Scan for the cell matching the given text and deliver its [x, y] coordinate at center. 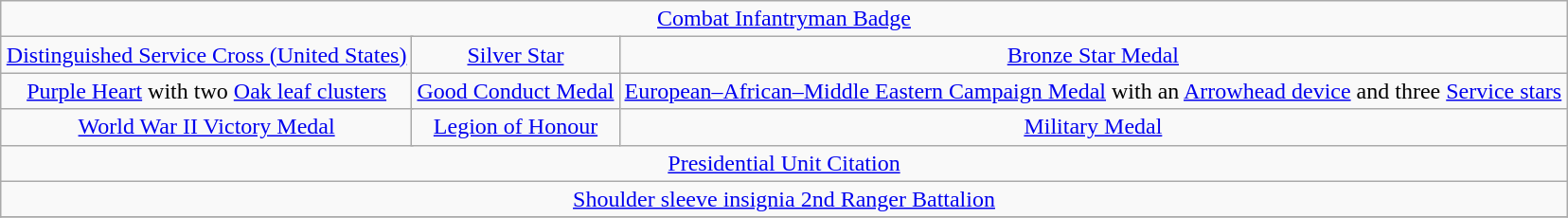
European–African–Middle Eastern Campaign Medal with an Arrowhead device and three Service stars [1093, 91]
Shoulder sleeve insignia 2nd Ranger Battalion [784, 199]
World War II Victory Medal [206, 127]
Silver Star [515, 55]
Good Conduct Medal [515, 91]
Legion of Honour [515, 127]
Distinguished Service Cross (United States) [206, 55]
Presidential Unit Citation [784, 163]
Combat Infantryman Badge [784, 19]
Purple Heart with two Oak leaf clusters [206, 91]
Military Medal [1093, 127]
Bronze Star Medal [1093, 55]
